Detect which cell encompasses the target text, then output its [X, Y] center coordinate. 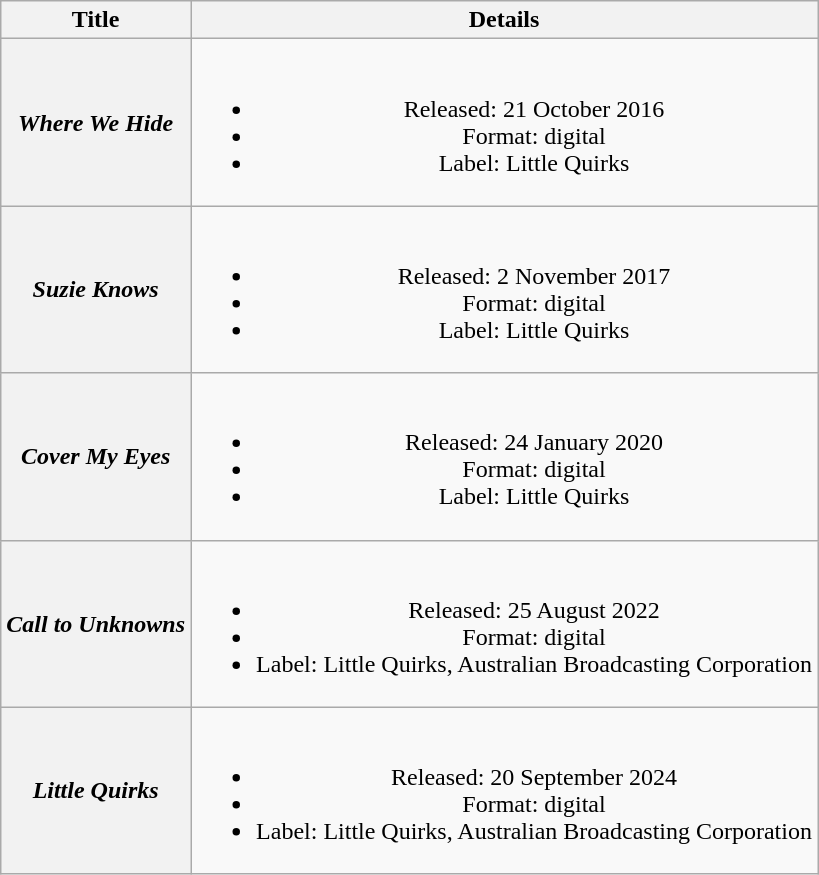
Details [504, 20]
Released: 24 January 2020Format: digitalLabel: Little Quirks [504, 456]
Cover My Eyes [96, 456]
Suzie Knows [96, 290]
Released: 2 November 2017Format: digitalLabel: Little Quirks [504, 290]
Released: 21 October 2016Format: digitalLabel: Little Quirks [504, 122]
Where We Hide [96, 122]
Released: 20 September 2024Format: digitalLabel: Little Quirks, Australian Broadcasting Corporation [504, 790]
Call to Unknowns [96, 624]
Released: 25 August 2022Format: digitalLabel: Little Quirks, Australian Broadcasting Corporation [504, 624]
Title [96, 20]
Little Quirks [96, 790]
